For the text-containing cell, return its midpoint in (x, y) coordinate format. 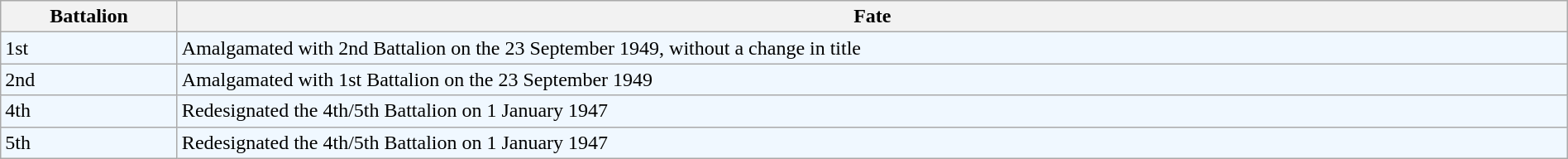
Amalgamated with 1st Battalion on the 23 September 1949 (872, 79)
Amalgamated with 2nd Battalion on the 23 September 1949, without a change in title (872, 48)
Fate (872, 17)
5th (89, 142)
1st (89, 48)
Battalion (89, 17)
2nd (89, 79)
4th (89, 111)
